From the cell containing the given text, extract its center point as (X, Y) coordinate. 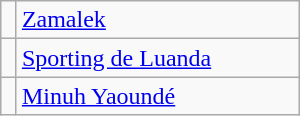
Zamalek (158, 20)
Minuh Yaoundé (158, 96)
Sporting de Luanda (158, 58)
